Scan for the cell matching the given text and deliver its [x, y] coordinate at center. 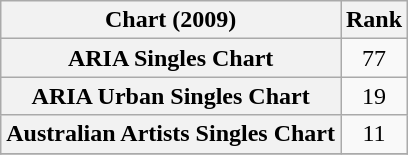
11 [374, 134]
Rank [374, 20]
19 [374, 96]
Chart (2009) [171, 20]
ARIA Singles Chart [171, 58]
Australian Artists Singles Chart [171, 134]
ARIA Urban Singles Chart [171, 96]
77 [374, 58]
